Determine the [X, Y] coordinate at the center of the cell enclosing the given text.  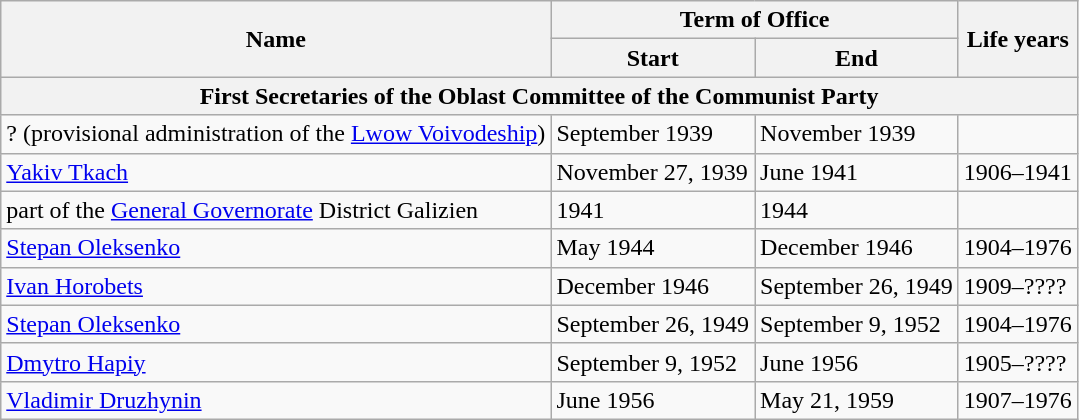
1941 [653, 210]
? (provisional administration of the Lwow Voivodeship) [276, 134]
September 1939 [653, 134]
May 21, 1959 [857, 400]
Ivan Horobets [276, 286]
Life years [1018, 39]
Dmytro Hapiy [276, 362]
June 1941 [857, 172]
1907–1976 [1018, 400]
November 1939 [857, 134]
May 1944 [653, 248]
1905–???? [1018, 362]
November 27, 1939 [653, 172]
End [857, 58]
Term of Office [754, 20]
1944 [857, 210]
Yakiv Tkach [276, 172]
1909–???? [1018, 286]
Vladimir Druzhynin [276, 400]
First Secretaries of the Oblast Committee of the Communist Party [540, 96]
part of the General Governorate District Galizien [276, 210]
Start [653, 58]
1906–1941 [1018, 172]
Name [276, 39]
